Find where the given text appears and provide that cell's center as [x, y] coordinate. 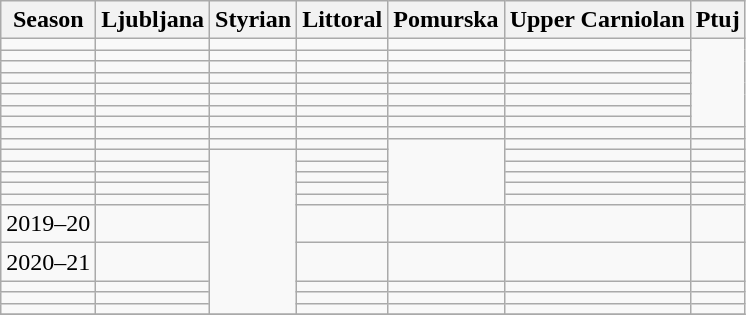
Pomurska [446, 20]
2020–21 [48, 262]
2019–20 [48, 224]
Ljubljana [153, 20]
Ptuj [718, 20]
Littoral [342, 20]
Season [48, 20]
Upper Carniolan [597, 20]
Styrian [254, 20]
